Locate the cell with the specified text and output its [X, Y] center coordinate. 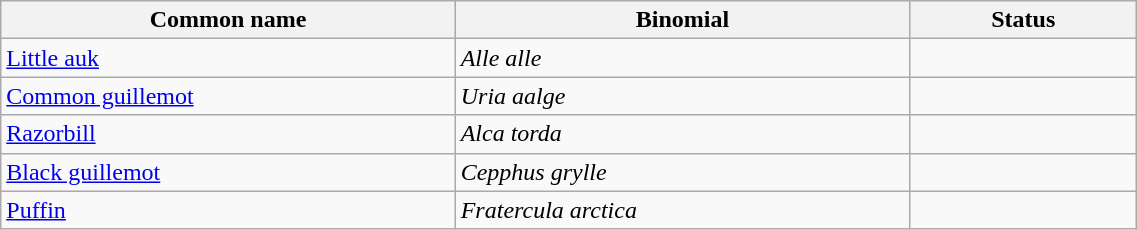
Puffin [228, 210]
Binomial [682, 20]
Black guillemot [228, 172]
Common name [228, 20]
Status [1024, 20]
Fratercula arctica [682, 210]
Razorbill [228, 134]
Common guillemot [228, 96]
Cepphus grylle [682, 172]
Little auk [228, 58]
Alle alle [682, 58]
Uria aalge [682, 96]
Alca torda [682, 134]
